Search for the cell housing the specified text and yield its [X, Y] center coordinate. 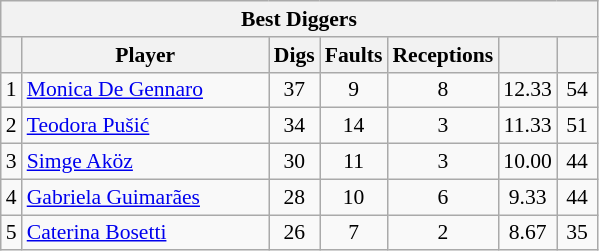
14 [354, 126]
Gabriela Guimarães [146, 197]
34 [294, 126]
51 [577, 126]
11.33 [528, 126]
10.00 [528, 162]
Monica De Gennaro [146, 90]
4 [12, 197]
8.67 [528, 233]
5 [12, 233]
Caterina Bosetti [146, 233]
54 [577, 90]
30 [294, 162]
7 [354, 233]
Receptions [442, 55]
37 [294, 90]
Best Diggers [299, 19]
26 [294, 233]
1 [12, 90]
8 [442, 90]
Player [146, 55]
9 [354, 90]
Simge Aköz [146, 162]
Faults [354, 55]
11 [354, 162]
35 [577, 233]
9.33 [528, 197]
10 [354, 197]
Digs [294, 55]
6 [442, 197]
Teodora Pušić [146, 126]
28 [294, 197]
12.33 [528, 90]
